Detect which cell encompasses the target text, then output its [X, Y] center coordinate. 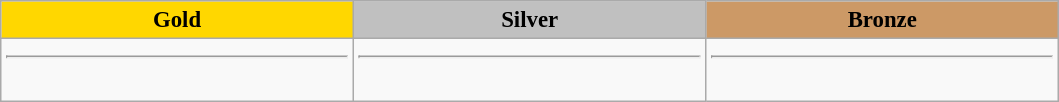
Gold [178, 20]
Bronze [882, 20]
Silver [530, 20]
